Output the [x, y] coordinate of the center of the cell containing the given text.  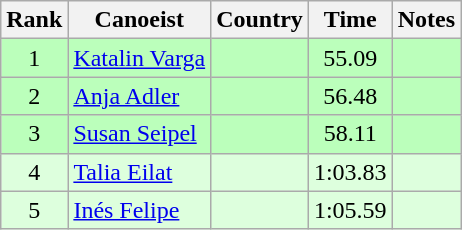
Inés Felipe [140, 210]
58.11 [350, 134]
1:03.83 [350, 172]
Country [260, 20]
3 [34, 134]
55.09 [350, 58]
1:05.59 [350, 210]
Susan Seipel [140, 134]
5 [34, 210]
Canoeist [140, 20]
2 [34, 96]
Time [350, 20]
56.48 [350, 96]
1 [34, 58]
Talia Eilat [140, 172]
Notes [426, 20]
Anja Adler [140, 96]
Katalin Varga [140, 58]
4 [34, 172]
Rank [34, 20]
